Identify which cell holds the provided text, then report its (X, Y) central coordinate. 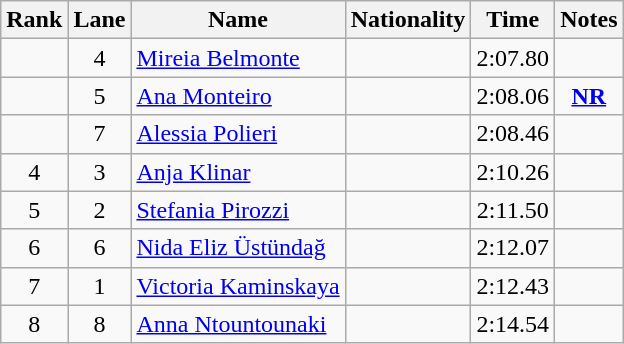
Mireia Belmonte (238, 58)
Rank (34, 20)
Anja Klinar (238, 172)
2:12.07 (513, 248)
2:14.54 (513, 324)
2:12.43 (513, 286)
2:07.80 (513, 58)
Nationality (408, 20)
Notes (589, 20)
2:11.50 (513, 210)
NR (589, 96)
Time (513, 20)
Alessia Polieri (238, 134)
Nida Eliz Üstündağ (238, 248)
2 (100, 210)
3 (100, 172)
Stefania Pirozzi (238, 210)
2:08.46 (513, 134)
1 (100, 286)
2:08.06 (513, 96)
Anna Ntountounaki (238, 324)
Name (238, 20)
2:10.26 (513, 172)
Lane (100, 20)
Ana Monteiro (238, 96)
Victoria Kaminskaya (238, 286)
